Pinpoint the cell where the given text exists, returning its (X, Y) midpoint coordinate. 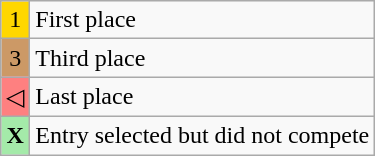
◁ (16, 97)
X (16, 135)
Entry selected but did not compete (202, 135)
Last place (202, 97)
Third place (202, 58)
First place (202, 20)
3 (16, 58)
1 (16, 20)
